Return the (x, y) coordinate for the center point of the cell that contains the specified text.  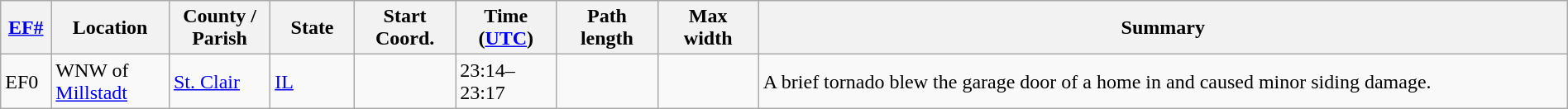
IL (313, 81)
Location (111, 28)
Summary (1163, 28)
WNW of Millstadt (111, 81)
St. Clair (219, 81)
Max width (708, 28)
23:14–23:17 (506, 81)
Time (UTC) (506, 28)
Path length (607, 28)
EF0 (26, 81)
Start Coord. (404, 28)
State (313, 28)
EF# (26, 28)
A brief tornado blew the garage door of a home in and caused minor siding damage. (1163, 81)
County / Parish (219, 28)
